Search for the cell housing the specified text and yield its [x, y] center coordinate. 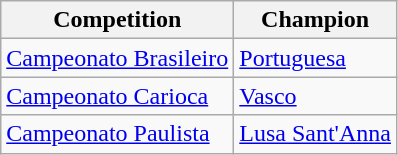
Champion [316, 20]
Campeonato Carioca [118, 96]
Lusa Sant'Anna [316, 134]
Campeonato Brasileiro [118, 58]
Vasco [316, 96]
Portuguesa [316, 58]
Campeonato Paulista [118, 134]
Competition [118, 20]
